Scan for the cell matching the given text and deliver its (X, Y) coordinate at center. 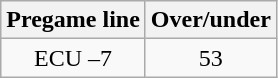
Pregame line (74, 20)
53 (210, 58)
Over/under (210, 20)
ECU –7 (74, 58)
